Output the [X, Y] coordinate of the center of the cell containing the given text.  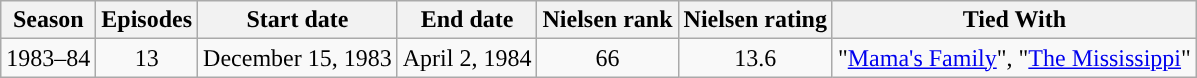
End date [467, 20]
1983–84 [48, 58]
66 [608, 58]
Nielsen rank [608, 20]
Start date [298, 20]
Tied With [1014, 20]
13 [147, 58]
December 15, 1983 [298, 58]
"Mama's Family", "The Mississippi" [1014, 58]
Episodes [147, 20]
Season [48, 20]
April 2, 1984 [467, 58]
13.6 [755, 58]
Nielsen rating [755, 20]
